Extract the [X, Y] coordinate from the center of the cell holding the provided text.  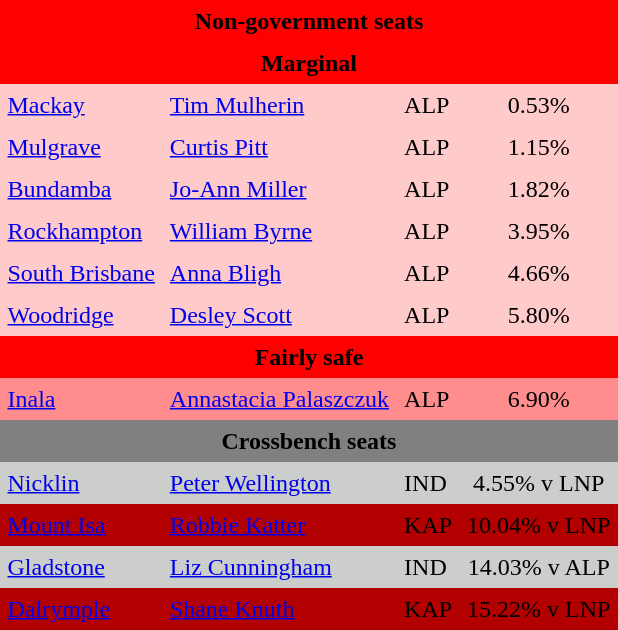
Rockhampton [81, 232]
Annastacia Palaszczuk [279, 400]
5.80% [539, 316]
Jo-Ann Miller [279, 190]
4.55% v LNP [539, 484]
South Brisbane [81, 274]
1.82% [539, 190]
Marginal [309, 64]
6.90% [539, 400]
Inala [81, 400]
14.03% v ALP [539, 568]
4.66% [539, 274]
0.53% [539, 106]
William Byrne [279, 232]
Robbie Katter [279, 526]
1.15% [539, 148]
Mackay [81, 106]
Peter Wellington [279, 484]
10.04% v LNP [539, 526]
Liz Cunningham [279, 568]
Mulgrave [81, 148]
Crossbench seats [309, 442]
Gladstone [81, 568]
Anna Bligh [279, 274]
Desley Scott [279, 316]
Fairly safe [309, 358]
Bundamba [81, 190]
Woodridge [81, 316]
Curtis Pitt [279, 148]
Nicklin [81, 484]
Mount Isa [81, 526]
KAP [428, 526]
Tim Mulherin [279, 106]
3.95% [539, 232]
Non-government seats [309, 22]
